Search for the cell housing the specified text and yield its [x, y] center coordinate. 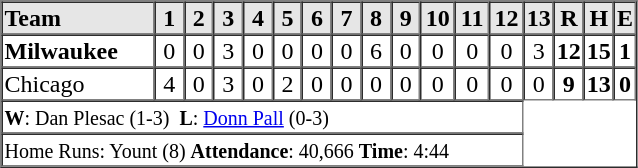
5 [288, 18]
R [569, 18]
H [599, 18]
Chicago [78, 84]
8 [376, 18]
E [625, 18]
Team [78, 18]
7 [347, 18]
15 [599, 50]
W: Dan Plesac (1-3) L: Donn Pall (0-3) [263, 116]
Milwaukee [78, 50]
11 [472, 18]
10 [438, 18]
Home Runs: Yount (8) Attendance: 40,666 Time: 4:44 [263, 150]
